Return the [x, y] coordinate for the center point of the cell that contains the specified text.  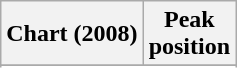
Chart (2008) [72, 34]
Peakposition [189, 34]
